Determine the [x, y] coordinate at the center of the cell enclosing the given text.  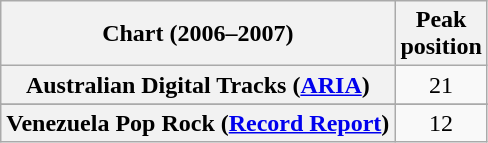
Australian Digital Tracks (ARIA) [198, 85]
12 [441, 123]
Chart (2006–2007) [198, 34]
21 [441, 85]
Venezuela Pop Rock (Record Report) [198, 123]
Peakposition [441, 34]
